Detect which cell encompasses the target text, then output its [X, Y] center coordinate. 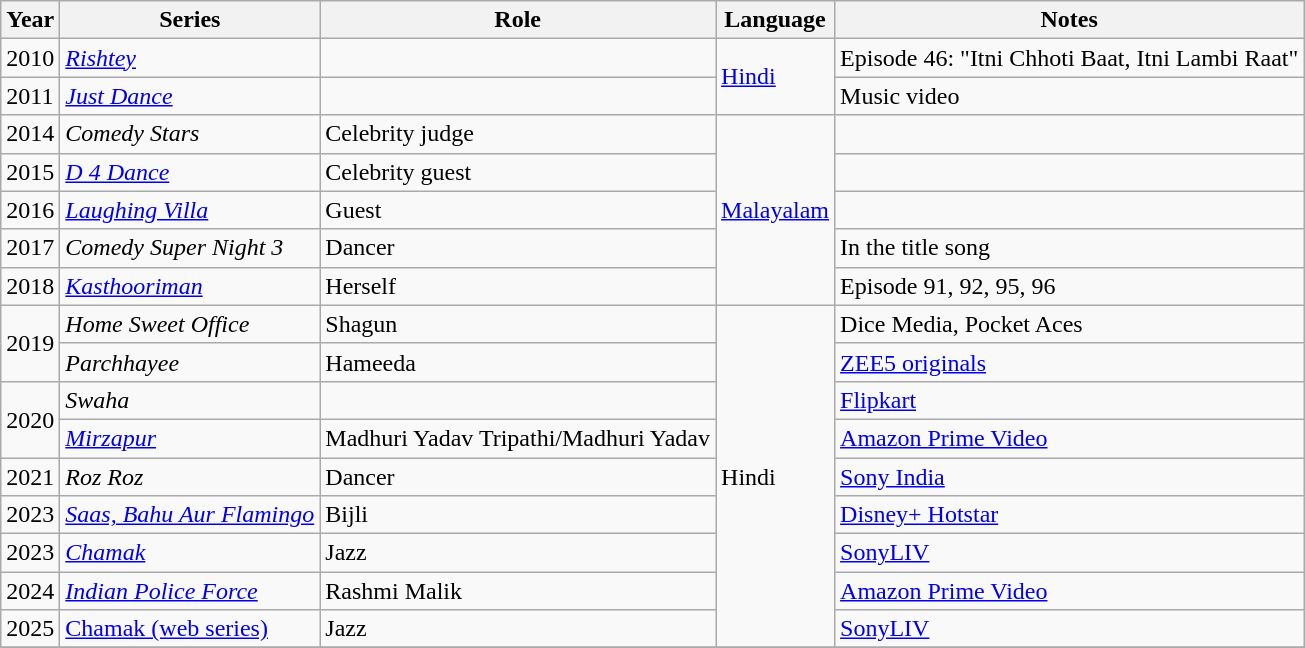
2014 [30, 134]
Herself [518, 286]
Episode 46: "Itni Chhoti Baat, Itni Lambi Raat" [1070, 58]
Year [30, 20]
2017 [30, 248]
Series [190, 20]
Hameeda [518, 362]
2016 [30, 210]
2019 [30, 343]
Celebrity judge [518, 134]
Chamak (web series) [190, 629]
Shagun [518, 324]
2020 [30, 419]
2011 [30, 96]
ZEE5 originals [1070, 362]
In the title song [1070, 248]
D 4 Dance [190, 172]
Dice Media, Pocket Aces [1070, 324]
2018 [30, 286]
Chamak [190, 553]
Laughing Villa [190, 210]
Language [776, 20]
2015 [30, 172]
Episode 91, 92, 95, 96 [1070, 286]
Malayalam [776, 210]
2025 [30, 629]
Notes [1070, 20]
Parchhayee [190, 362]
Flipkart [1070, 400]
Comedy Super Night 3 [190, 248]
2024 [30, 591]
Comedy Stars [190, 134]
Roz Roz [190, 477]
Indian Police Force [190, 591]
Home Sweet Office [190, 324]
Sony India [1070, 477]
Guest [518, 210]
Swaha [190, 400]
Saas, Bahu Aur Flamingo [190, 515]
2010 [30, 58]
Music video [1070, 96]
Just Dance [190, 96]
Kasthooriman [190, 286]
Madhuri Yadav Tripathi/Madhuri Yadav [518, 438]
Mirzapur [190, 438]
Role [518, 20]
Rishtey [190, 58]
Bijli [518, 515]
Disney+ Hotstar [1070, 515]
Rashmi Malik [518, 591]
2021 [30, 477]
Celebrity guest [518, 172]
